Pinpoint the cell where the given text exists, returning its (X, Y) midpoint coordinate. 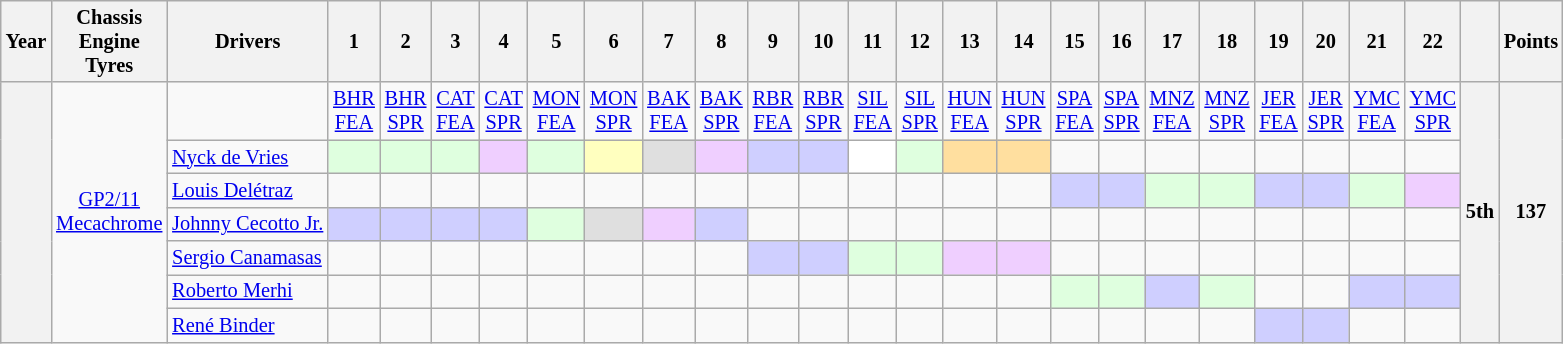
Nyck de Vries (248, 157)
16 (1122, 41)
CATFEA (455, 111)
BAKSPR (722, 111)
SILSPR (920, 111)
MONSPR (614, 111)
René Binder (248, 325)
HUNFEA (970, 111)
BHRFEA (354, 111)
BAKFEA (668, 111)
19 (1278, 41)
3 (455, 41)
RBRSPR (823, 111)
SPAFEA (1074, 111)
Johnny Cecotto Jr. (248, 224)
RBRFEA (773, 111)
21 (1377, 41)
Points (1531, 41)
GP2/11Mecachrome (109, 212)
7 (668, 41)
MNZFEA (1172, 111)
11 (873, 41)
1 (354, 41)
5th (1480, 212)
JERSPR (1326, 111)
Drivers (248, 41)
15 (1074, 41)
MONFEA (556, 111)
2 (406, 41)
JERFEA (1278, 111)
YMCSPR (1433, 111)
18 (1226, 41)
HUNSPR (1024, 111)
CATSPR (504, 111)
13 (970, 41)
BHRSPR (406, 111)
4 (504, 41)
SILFEA (873, 111)
17 (1172, 41)
5 (556, 41)
ChassisEngineTyres (109, 41)
9 (773, 41)
22 (1433, 41)
SPASPR (1122, 111)
Roberto Merhi (248, 291)
YMCFEA (1377, 111)
MNZSPR (1226, 111)
12 (920, 41)
137 (1531, 212)
10 (823, 41)
Sergio Canamasas (248, 258)
8 (722, 41)
20 (1326, 41)
14 (1024, 41)
Louis Delétraz (248, 190)
Year (26, 41)
6 (614, 41)
